Determine the [X, Y] coordinate at the center of the cell enclosing the given text.  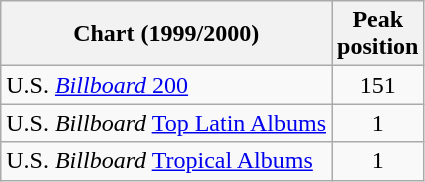
151 [378, 85]
Peakposition [378, 34]
U.S. Billboard Tropical Albums [166, 161]
Chart (1999/2000) [166, 34]
U.S. Billboard Top Latin Albums [166, 123]
U.S. Billboard 200 [166, 85]
